Determine the (x, y) coordinate at the center of the cell enclosing the given text.  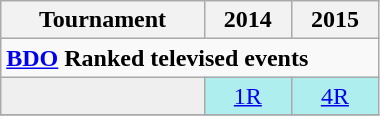
2014 (248, 20)
4R (334, 96)
Tournament (103, 20)
2015 (334, 20)
BDO Ranked televised events (190, 58)
1R (248, 96)
